Capture the cell that displays the provided text and extract its (X, Y) central coordinate. 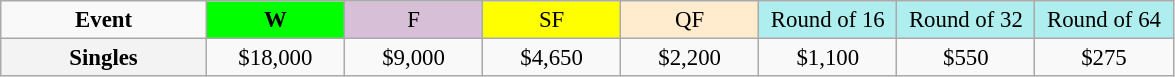
Event (104, 20)
SF (552, 20)
$1,100 (828, 58)
$550 (966, 58)
$4,650 (552, 58)
$9,000 (413, 58)
Round of 32 (966, 20)
$2,200 (690, 58)
Round of 16 (828, 20)
F (413, 20)
Singles (104, 58)
W (275, 20)
$18,000 (275, 58)
$275 (1104, 58)
QF (690, 20)
Round of 64 (1104, 20)
